Output the [x, y] coordinate of the center of the cell containing the given text.  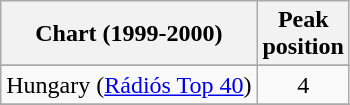
Chart (1999-2000) [129, 34]
Peakposition [303, 34]
Hungary (Rádiós Top 40) [129, 85]
4 [303, 85]
